For the text-containing cell, return its midpoint in [x, y] coordinate format. 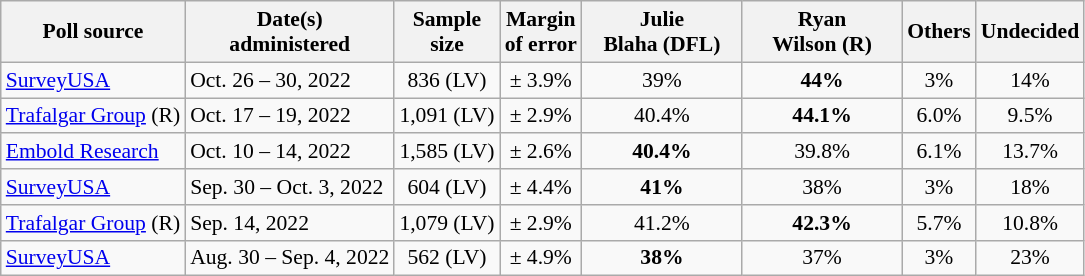
37% [822, 258]
836 (LV) [446, 80]
Embold Research [93, 152]
Oct. 26 – 30, 2022 [290, 80]
JulieBlaha (DFL) [662, 32]
Date(s)administered [290, 32]
5.7% [939, 223]
Others [939, 32]
Oct. 10 – 14, 2022 [290, 152]
± 2.6% [541, 152]
Oct. 17 – 19, 2022 [290, 116]
Poll source [93, 32]
Sep. 14, 2022 [290, 223]
42.3% [822, 223]
Sep. 30 – Oct. 3, 2022 [290, 187]
Samplesize [446, 32]
6.0% [939, 116]
41.2% [662, 223]
Marginof error [541, 32]
39% [662, 80]
1,585 (LV) [446, 152]
562 (LV) [446, 258]
6.1% [939, 152]
1,091 (LV) [446, 116]
23% [1030, 258]
44% [822, 80]
14% [1030, 80]
± 4.9% [541, 258]
± 4.4% [541, 187]
1,079 (LV) [446, 223]
Aug. 30 – Sep. 4, 2022 [290, 258]
39.8% [822, 152]
13.7% [1030, 152]
Undecided [1030, 32]
18% [1030, 187]
604 (LV) [446, 187]
44.1% [822, 116]
41% [662, 187]
RyanWilson (R) [822, 32]
10.8% [1030, 223]
9.5% [1030, 116]
± 3.9% [541, 80]
